Pinpoint the cell where the given text exists, returning its [X, Y] midpoint coordinate. 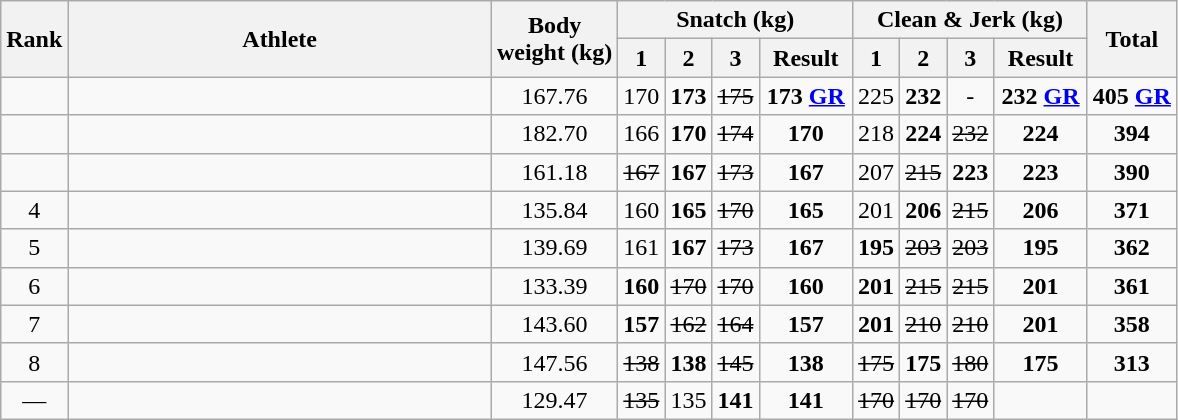
Total [1132, 39]
147.56 [554, 362]
― [34, 400]
Rank [34, 39]
145 [736, 362]
313 [1132, 362]
129.47 [554, 400]
Bodyweight (kg) [554, 39]
182.70 [554, 134]
161.18 [554, 172]
139.69 [554, 248]
180 [970, 362]
394 [1132, 134]
Snatch (kg) [736, 20]
390 [1132, 172]
362 [1132, 248]
361 [1132, 286]
162 [688, 324]
135.84 [554, 210]
166 [642, 134]
7 [34, 324]
358 [1132, 324]
5 [34, 248]
218 [876, 134]
405 GR [1132, 96]
164 [736, 324]
371 [1132, 210]
133.39 [554, 286]
- [970, 96]
173 GR [806, 96]
225 [876, 96]
Athlete [280, 39]
6 [34, 286]
4 [34, 210]
161 [642, 248]
8 [34, 362]
143.60 [554, 324]
232 GR [1041, 96]
207 [876, 172]
167.76 [554, 96]
174 [736, 134]
Clean & Jerk (kg) [970, 20]
